Find where the given text appears and provide that cell's center as (X, Y) coordinate. 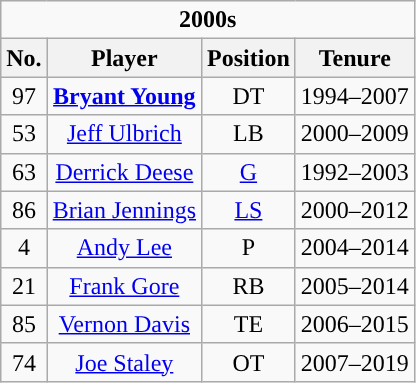
LS (249, 210)
Andy Lee (124, 248)
86 (24, 210)
Vernon Davis (124, 324)
Brian Jennings (124, 210)
Jeff Ulbrich (124, 134)
LB (249, 134)
53 (24, 134)
TE (249, 324)
Position (249, 58)
85 (24, 324)
Bryant Young (124, 96)
RB (249, 286)
2000s (208, 20)
63 (24, 172)
2007–2019 (354, 362)
2004–2014 (354, 248)
Joe Staley (124, 362)
1992–2003 (354, 172)
4 (24, 248)
DT (249, 96)
2006–2015 (354, 324)
P (249, 248)
Tenure (354, 58)
No. (24, 58)
97 (24, 96)
1994–2007 (354, 96)
Frank Gore (124, 286)
2000–2012 (354, 210)
2000–2009 (354, 134)
21 (24, 286)
Derrick Deese (124, 172)
74 (24, 362)
Player (124, 58)
G (249, 172)
2005–2014 (354, 286)
OT (249, 362)
